For the text-containing cell, return its midpoint in [x, y] coordinate format. 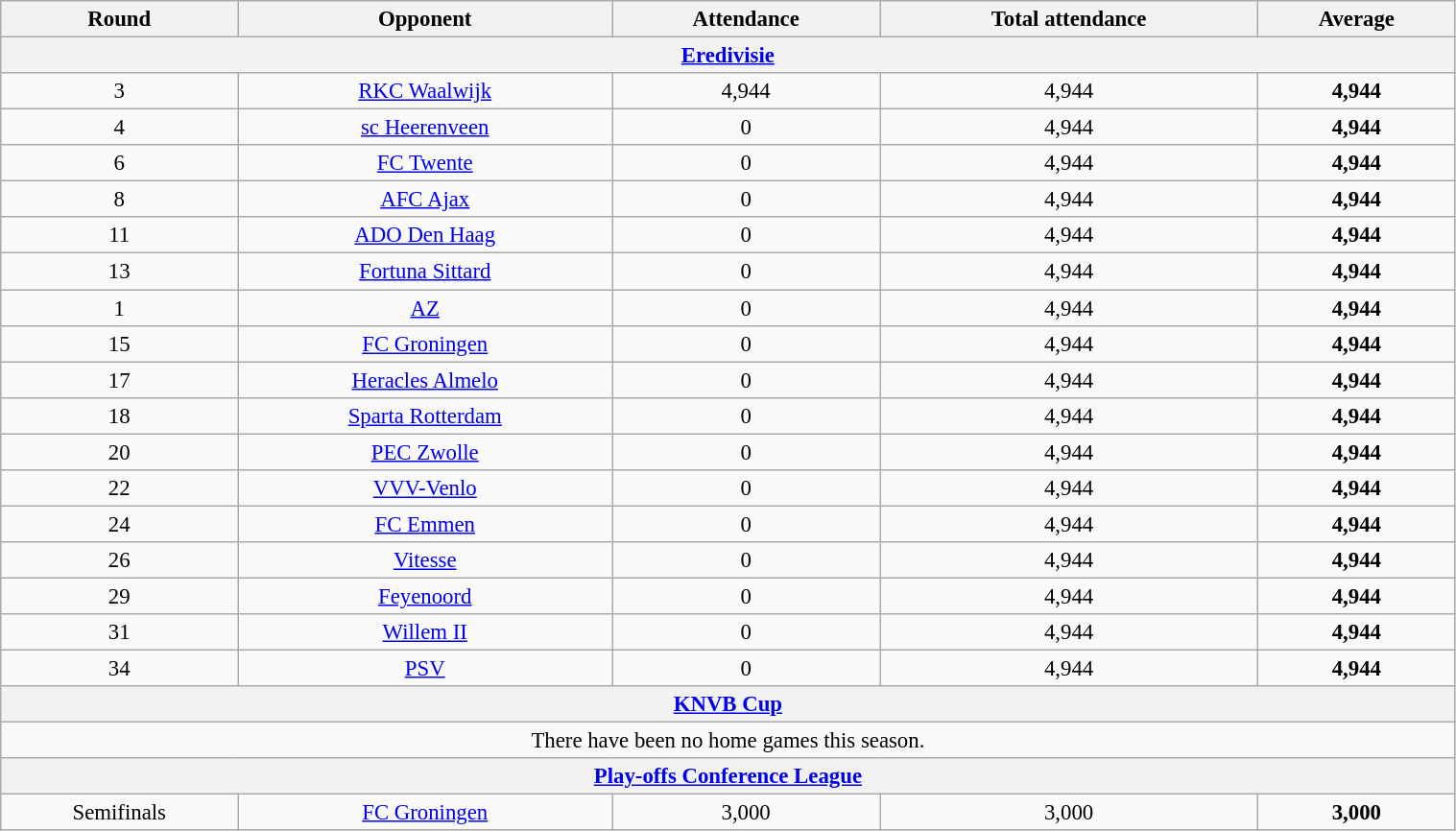
sc Heerenveen [425, 128]
RKC Waalwijk [425, 91]
18 [119, 415]
1 [119, 308]
Feyenoord [425, 596]
3 [119, 91]
6 [119, 163]
AZ [425, 308]
20 [119, 452]
29 [119, 596]
34 [119, 669]
4 [119, 128]
Attendance [747, 19]
FC Twente [425, 163]
Play-offs Conference League [728, 776]
26 [119, 560]
There have been no home games this season. [728, 741]
15 [119, 344]
11 [119, 235]
FC Emmen [425, 524]
Semifinals [119, 813]
Sparta Rotterdam [425, 415]
8 [119, 200]
24 [119, 524]
Heracles Almelo [425, 380]
22 [119, 488]
AFC Ajax [425, 200]
Willem II [425, 632]
Round [119, 19]
Vitesse [425, 560]
ADO Den Haag [425, 235]
31 [119, 632]
VVV-Venlo [425, 488]
Opponent [425, 19]
PEC Zwolle [425, 452]
Eredivisie [728, 56]
Total attendance [1069, 19]
PSV [425, 669]
17 [119, 380]
Fortuna Sittard [425, 272]
13 [119, 272]
KNVB Cup [728, 704]
Average [1357, 19]
